Search for the cell housing the specified text and yield its [X, Y] center coordinate. 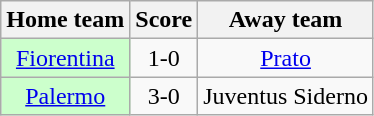
Away team [286, 20]
Home team [66, 20]
Prato [286, 58]
Fiorentina [66, 58]
1-0 [164, 58]
Palermo [66, 96]
Score [164, 20]
Juventus Siderno [286, 96]
3-0 [164, 96]
